Find where the given text appears and provide that cell's center as (X, Y) coordinate. 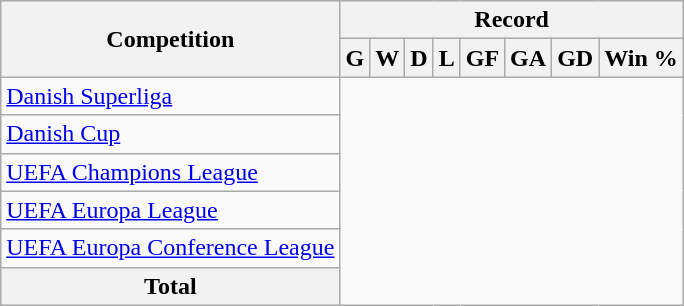
D (419, 58)
G (355, 58)
Win % (642, 58)
Competition (170, 39)
Record (512, 20)
UEFA Europa League (170, 210)
Total (170, 286)
Danish Cup (170, 134)
Danish Superliga (170, 96)
GF (482, 58)
GA (528, 58)
GD (576, 58)
W (388, 58)
UEFA Champions League (170, 172)
UEFA Europa Conference League (170, 248)
L (446, 58)
